Return (X, Y) of the center of cell containing provided text 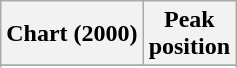
Peakposition (189, 34)
Chart (2000) (72, 34)
